Output the (x, y) coordinate of the center of the cell containing the given text.  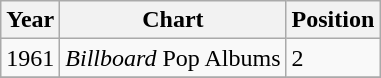
2 (333, 58)
Position (333, 20)
Chart (173, 20)
Billboard Pop Albums (173, 58)
1961 (30, 58)
Year (30, 20)
